Extract the (X, Y) coordinate from the center of the cell holding the provided text.  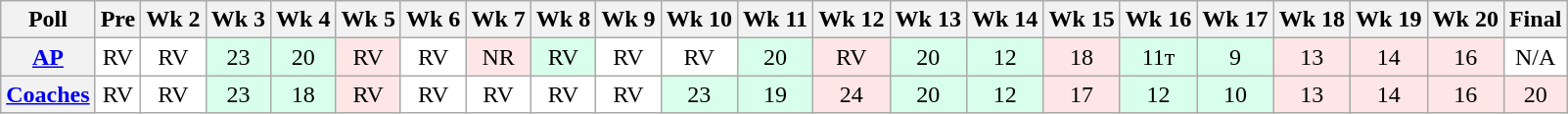
Wk 11 (775, 20)
Wk 16 (1158, 20)
19 (775, 94)
N/A (1535, 57)
17 (1082, 94)
11т (1158, 57)
Poll (48, 20)
Wk 12 (852, 20)
AP (48, 57)
Wk 8 (563, 20)
Wk 5 (368, 20)
9 (1235, 57)
Wk 13 (928, 20)
Wk 4 (303, 20)
Wk 7 (498, 20)
Wk 10 (699, 20)
Coaches (48, 94)
24 (852, 94)
Wk 6 (433, 20)
Final (1535, 20)
Wk 3 (238, 20)
Wk 20 (1465, 20)
NR (498, 57)
Wk 9 (628, 20)
Wk 2 (173, 20)
Wk 14 (1004, 20)
10 (1235, 94)
Wk 18 (1312, 20)
Pre (117, 20)
Wk 15 (1082, 20)
Wk 17 (1235, 20)
Wk 19 (1389, 20)
